Determine the [X, Y] coordinate at the center of the cell enclosing the given text.  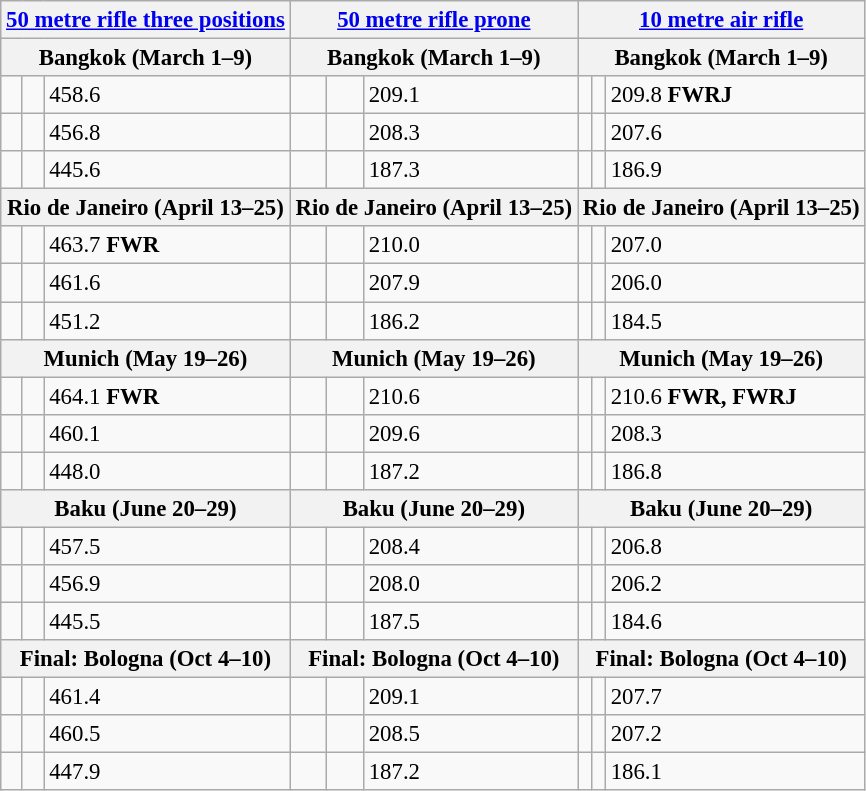
460.1 [167, 433]
186.2 [470, 321]
456.9 [167, 584]
50 metre rifle three positions [146, 20]
445.5 [167, 621]
464.1 FWR [167, 396]
206.0 [735, 283]
208.5 [470, 734]
447.9 [167, 772]
451.2 [167, 321]
206.8 [735, 546]
460.5 [167, 734]
186.9 [735, 170]
187.5 [470, 621]
461.4 [167, 697]
186.8 [735, 471]
210.6 FWR, FWRJ [735, 396]
209.8 FWRJ [735, 95]
50 metre rifle prone [434, 20]
461.6 [167, 283]
184.6 [735, 621]
458.6 [167, 95]
209.6 [470, 433]
463.7 FWR [167, 245]
210.6 [470, 396]
208.4 [470, 546]
207.9 [470, 283]
186.1 [735, 772]
187.3 [470, 170]
10 metre air rifle [722, 20]
445.6 [167, 170]
208.0 [470, 584]
207.6 [735, 133]
207.0 [735, 245]
457.5 [167, 546]
448.0 [167, 471]
184.5 [735, 321]
456.8 [167, 133]
210.0 [470, 245]
207.2 [735, 734]
206.2 [735, 584]
207.7 [735, 697]
